Return the (X, Y) coordinate for the center point of the cell that contains the specified text.  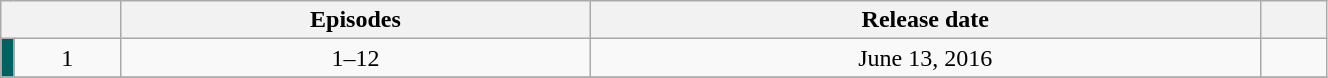
Release date (925, 20)
Episodes (355, 20)
June 13, 2016 (925, 58)
1–12 (355, 58)
1 (67, 58)
